Search for the cell housing the specified text and yield its [x, y] center coordinate. 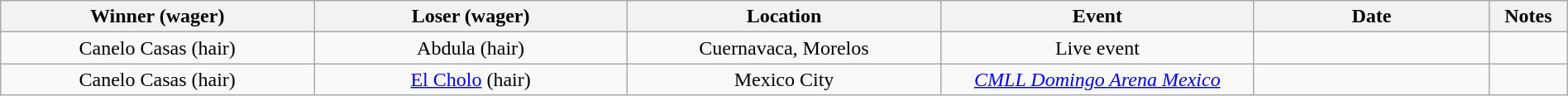
Date [1371, 17]
Location [784, 17]
Loser (wager) [471, 17]
Mexico City [784, 79]
Cuernavaca, Morelos [784, 48]
Notes [1528, 17]
Live event [1097, 48]
El Cholo (hair) [471, 79]
Event [1097, 17]
Abdula (hair) [471, 48]
CMLL Domingo Arena Mexico [1097, 79]
Winner (wager) [157, 17]
